Determine the [X, Y] coordinate at the center of the cell enclosing the given text.  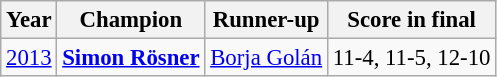
Score in final [411, 20]
Champion [131, 20]
Borja Golán [266, 58]
11-4, 11-5, 12-10 [411, 58]
Runner-up [266, 20]
Year [29, 20]
2013 [29, 58]
Simon Rösner [131, 58]
